Return [x, y] of the center of cell containing provided text 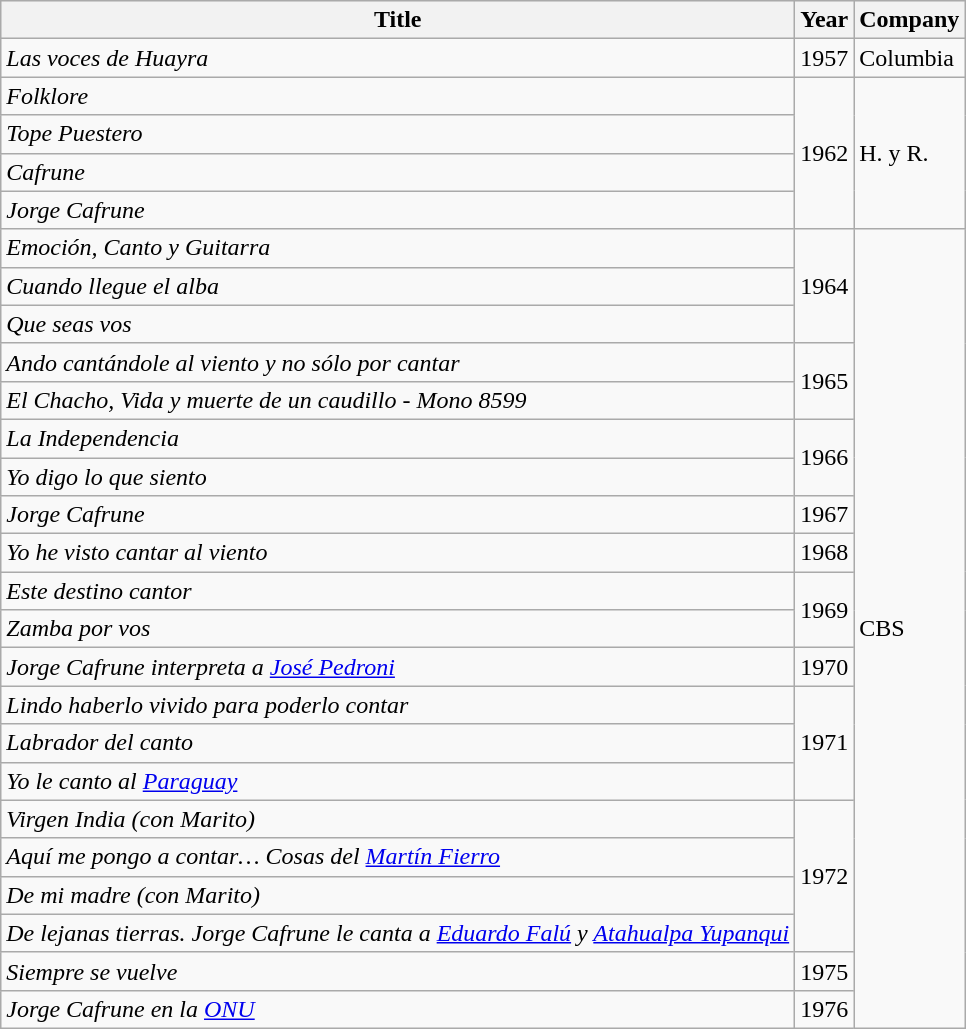
Lindo haberlo vivido para poderlo contar [398, 705]
1970 [824, 667]
La Independencia [398, 438]
Yo digo lo que siento [398, 477]
Year [824, 20]
Virgen India (con Marito) [398, 819]
1957 [824, 58]
1969 [824, 610]
1967 [824, 515]
1975 [824, 971]
1972 [824, 876]
Company [910, 20]
Zamba por vos [398, 629]
1968 [824, 553]
Que seas vos [398, 324]
1964 [824, 286]
Las voces de Huayra [398, 58]
Emoción, Canto y Guitarra [398, 248]
Jorge Cafrune interpreta a José Pedroni [398, 667]
Este destino cantor [398, 591]
Tope Puestero [398, 134]
1965 [824, 381]
Cuando llegue el alba [398, 286]
1971 [824, 743]
Ando cantándole al viento y no sólo por cantar [398, 362]
Folklore [398, 96]
1966 [824, 457]
Title [398, 20]
Columbia [910, 58]
Aquí me pongo a contar… Cosas del Martín Fierro [398, 857]
1976 [824, 1009]
Yo le canto al Paraguay [398, 781]
H. y R. [910, 153]
Cafrune [398, 172]
1962 [824, 153]
Siempre se vuelve [398, 971]
Labrador del canto [398, 743]
CBS [910, 628]
El Chacho, Vida y muerte de un caudillo - Mono 8599 [398, 400]
Jorge Cafrune en la ONU [398, 1009]
De mi madre (con Marito) [398, 895]
De lejanas tierras. Jorge Cafrune le canta a Eduardo Falú y Atahualpa Yupanqui [398, 933]
Yo he visto cantar al viento [398, 553]
